Output the [X, Y] coordinate of the center of the cell containing the given text.  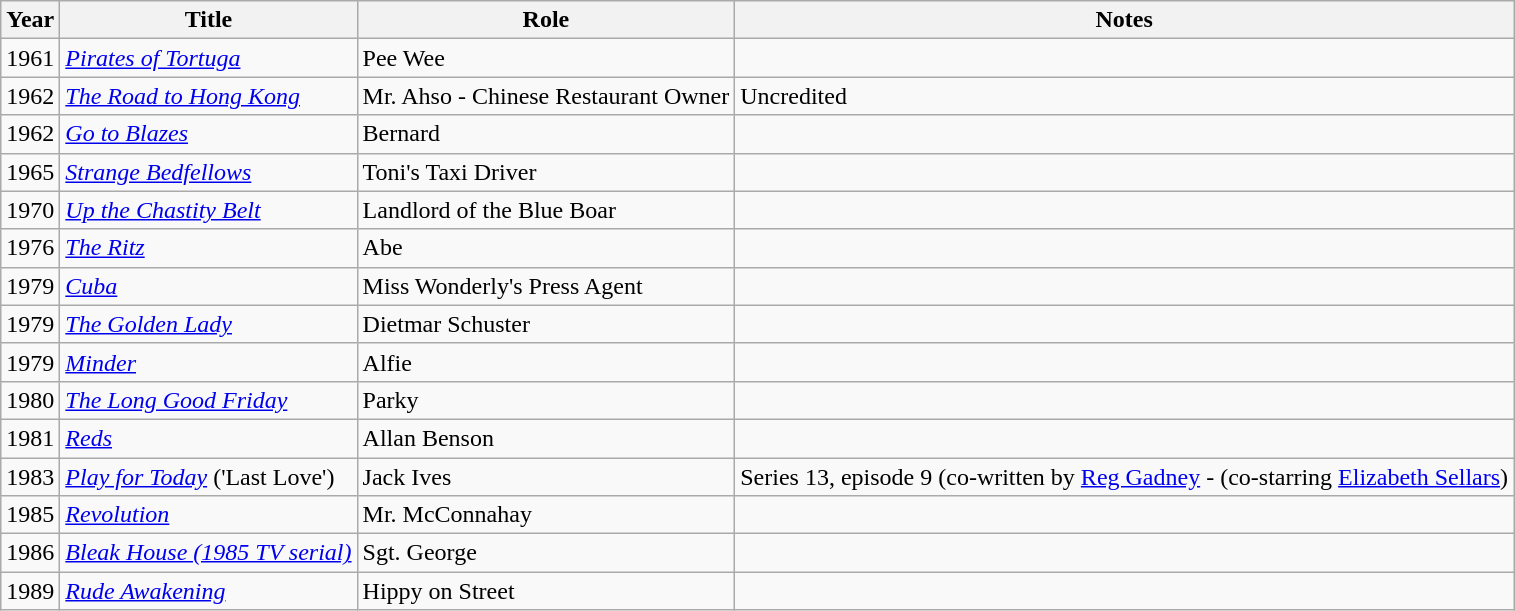
1985 [30, 515]
1976 [30, 248]
1980 [30, 400]
The Long Good Friday [208, 400]
Uncredited [1124, 96]
Dietmar Schuster [546, 324]
Miss Wonderly's Press Agent [546, 286]
The Road to Hong Kong [208, 96]
Bleak House (1985 TV serial) [208, 553]
Rude Awakening [208, 591]
Revolution [208, 515]
Play for Today ('Last Love') [208, 477]
1981 [30, 438]
Series 13, episode 9 (co-written by Reg Gadney - (co-starring Elizabeth Sellars) [1124, 477]
Reds [208, 438]
Minder [208, 362]
Sgt. George [546, 553]
1970 [30, 210]
Alfie [546, 362]
Mr. McConnahay [546, 515]
The Golden Lady [208, 324]
Allan Benson [546, 438]
Up the Chastity Belt [208, 210]
1983 [30, 477]
Parky [546, 400]
Role [546, 20]
Go to Blazes [208, 134]
1989 [30, 591]
1965 [30, 172]
Toni's Taxi Driver [546, 172]
Year [30, 20]
Notes [1124, 20]
Hippy on Street [546, 591]
Jack Ives [546, 477]
Pee Wee [546, 58]
Mr. Ahso - Chinese Restaurant Owner [546, 96]
The Ritz [208, 248]
Cuba [208, 286]
Title [208, 20]
Pirates of Tortuga [208, 58]
1986 [30, 553]
Landlord of the Blue Boar [546, 210]
Abe [546, 248]
1961 [30, 58]
Strange Bedfellows [208, 172]
Bernard [546, 134]
